Determine the [x, y] coordinate at the center of the cell enclosing the given text.  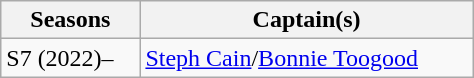
Captain(s) [306, 20]
Seasons [70, 20]
Steph Cain/Bonnie Toogood [306, 58]
S7 (2022)– [70, 58]
